Return (x, y) of the center of cell containing provided text 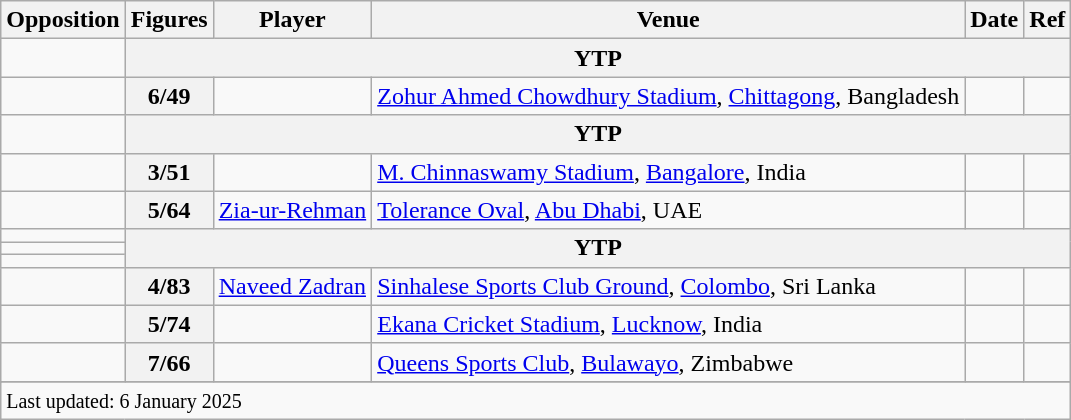
M. Chinnaswamy Stadium, Bangalore, India (668, 172)
Ref (1048, 20)
7/66 (169, 362)
Player (292, 20)
Zohur Ahmed Chowdhury Stadium, Chittagong, Bangladesh (668, 96)
Ekana Cricket Stadium, Lucknow, India (668, 324)
Queens Sports Club, Bulawayo, Zimbabwe (668, 362)
3/51 (169, 172)
Tolerance Oval, Abu Dhabi, UAE (668, 210)
Sinhalese Sports Club Ground, Colombo, Sri Lanka (668, 286)
5/64 (169, 210)
Naveed Zadran (292, 286)
4/83 (169, 286)
Date (994, 20)
Last updated: 6 January 2025 (536, 400)
Venue (668, 20)
Figures (169, 20)
Opposition (63, 20)
6/49 (169, 96)
5/74 (169, 324)
Zia-ur-Rehman (292, 210)
